For the text-containing cell, return its midpoint in (x, y) coordinate format. 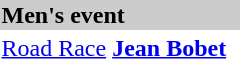
Men's event (120, 15)
